Pinpoint the cell where the given text exists, returning its [x, y] midpoint coordinate. 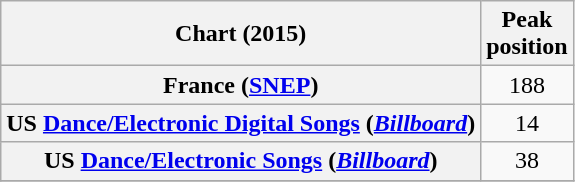
188 [527, 85]
Peakposition [527, 34]
US Dance/Electronic Digital Songs (Billboard) [241, 123]
38 [527, 161]
US Dance/Electronic Songs (Billboard) [241, 161]
Chart (2015) [241, 34]
France (SNEP) [241, 85]
14 [527, 123]
